Extract the (X, Y) coordinate from the center of the cell holding the provided text.  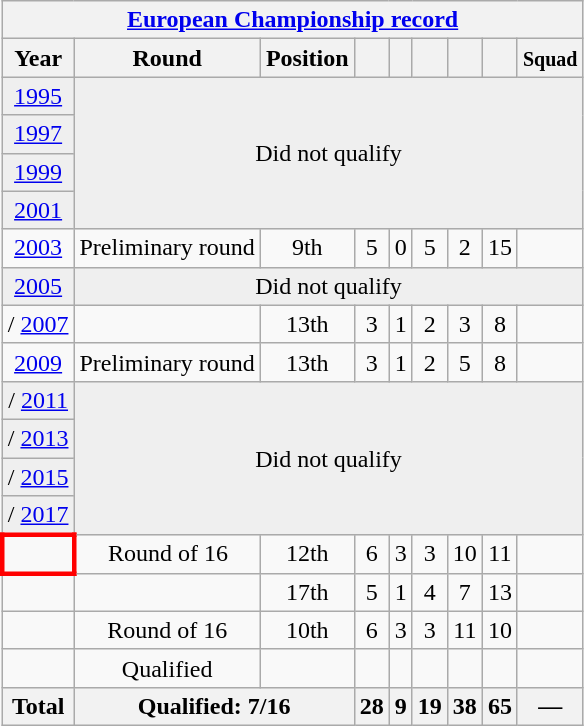
Qualified: 7/16 (214, 706)
/ 2015 (38, 477)
1995 (38, 96)
Year (38, 58)
/ 2011 (38, 400)
Round (167, 58)
9 (400, 706)
17th (307, 592)
13 (500, 592)
65 (500, 706)
2009 (38, 362)
/ 2013 (38, 438)
15 (500, 248)
/ 2017 (38, 516)
28 (372, 706)
1999 (38, 172)
9th (307, 248)
Total (38, 706)
4 (430, 592)
2001 (38, 210)
/ 2007 (38, 324)
19 (430, 706)
Position (307, 58)
38 (464, 706)
12th (307, 554)
2003 (38, 248)
1997 (38, 134)
European Championship record (292, 20)
7 (464, 592)
Qualified (167, 668)
0 (400, 248)
10th (307, 630)
— (550, 706)
Squad (550, 58)
2005 (38, 286)
